Search for the cell housing the specified text and yield its [X, Y] center coordinate. 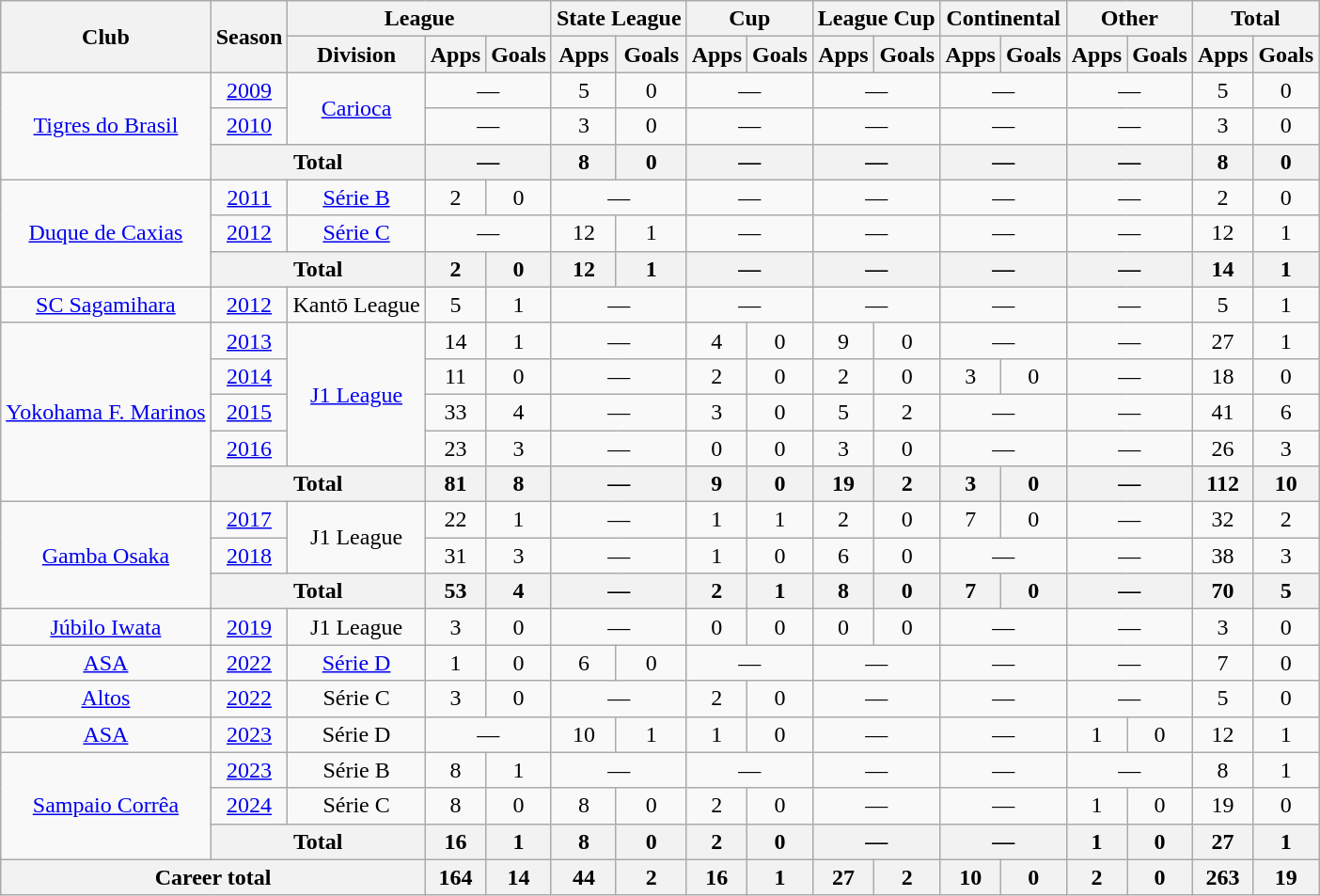
Kantō League [356, 305]
53 [455, 591]
Season [249, 37]
41 [1222, 412]
State League [619, 19]
2011 [249, 197]
263 [1222, 877]
Division [356, 55]
22 [455, 520]
League Cup [876, 19]
Career total [212, 877]
112 [1222, 484]
Duque de Caxias [105, 233]
2019 [249, 627]
Tigres do Brasil [105, 126]
32 [1222, 520]
18 [1222, 376]
33 [455, 412]
70 [1222, 591]
Carioca [356, 108]
23 [455, 448]
Club [105, 37]
SC Sagamihara [105, 305]
Other [1129, 19]
2014 [249, 376]
11 [455, 376]
2013 [249, 340]
Yokohama F. Marinos [105, 412]
31 [455, 556]
2010 [249, 126]
Continental [1003, 19]
Gamba Osaka [105, 556]
2016 [249, 448]
Altos [105, 699]
26 [1222, 448]
38 [1222, 556]
164 [455, 877]
44 [583, 877]
2009 [249, 90]
81 [455, 484]
2024 [249, 806]
League [419, 19]
2018 [249, 556]
Cup [749, 19]
2017 [249, 520]
Júbilo Iwata [105, 627]
2015 [249, 412]
Sampaio Corrêa [105, 806]
